For the text-containing cell, return its midpoint in (X, Y) coordinate format. 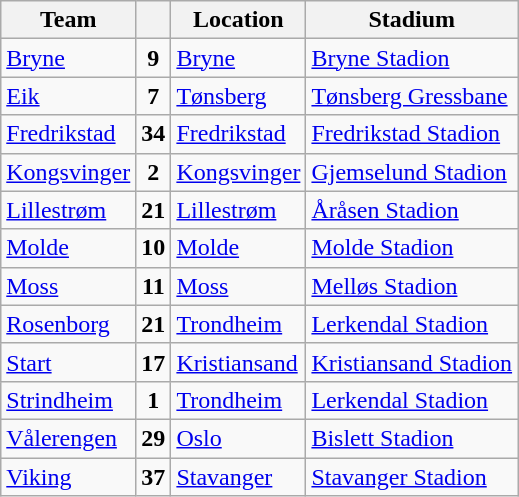
11 (154, 286)
7 (154, 96)
Kristiansand (238, 362)
Tønsberg (238, 96)
Strindheim (68, 400)
Location (238, 20)
Start (68, 362)
1 (154, 400)
Bislett Stadion (412, 438)
Melløs Stadion (412, 286)
34 (154, 134)
Rosenborg (68, 324)
Kristiansand Stadion (412, 362)
Stavanger (238, 477)
17 (154, 362)
Stadium (412, 20)
Tønsberg Gressbane (412, 96)
Bryne Stadion (412, 58)
Oslo (238, 438)
Åråsen Stadion (412, 210)
Viking (68, 477)
Gjemselund Stadion (412, 172)
Fredrikstad Stadion (412, 134)
Eik (68, 96)
Stavanger Stadion (412, 477)
10 (154, 248)
Team (68, 20)
9 (154, 58)
Molde Stadion (412, 248)
Vålerengen (68, 438)
29 (154, 438)
2 (154, 172)
37 (154, 477)
